Detect which cell encompasses the target text, then output its (x, y) center coordinate. 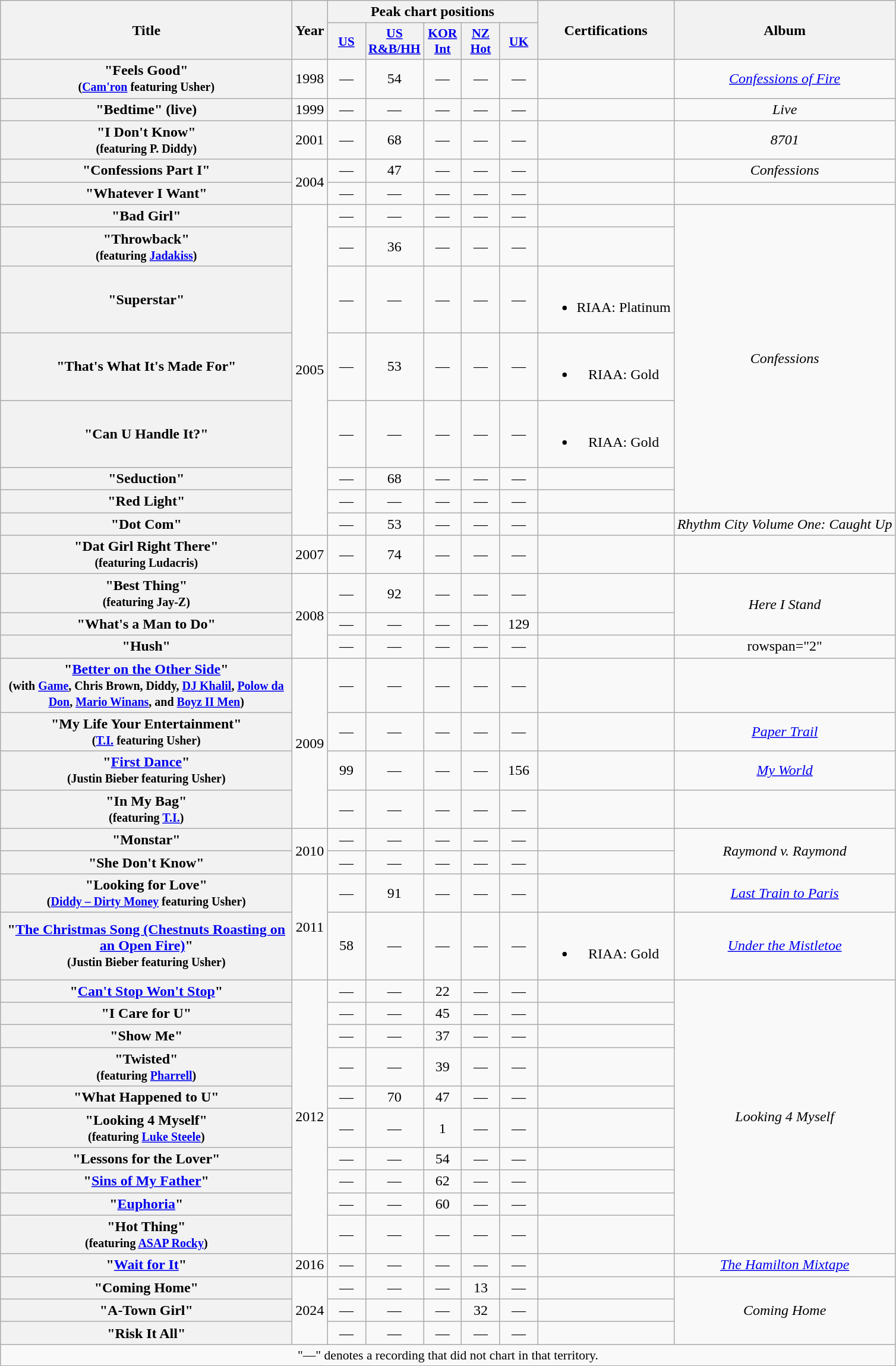
99 (346, 770)
2001 (310, 140)
The Hamilton Mixtape (784, 1265)
Looking 4 Myself (784, 1116)
2007 (310, 555)
2024 (310, 1310)
"Show Me" (146, 1036)
39 (443, 1067)
Certifications (606, 30)
NZHot (481, 42)
rowspan="2" (784, 646)
"Monstar" (146, 840)
37 (443, 1036)
"Red Light" (146, 501)
"Dat Girl Right There"(featuring Ludacris) (146, 555)
"Twisted"(featuring Pharrell) (146, 1067)
62 (443, 1181)
"Confessions Part I" (146, 171)
91 (395, 892)
Rhythm City Volume One: Caught Up (784, 524)
Last Train to Paris (784, 892)
"A-Town Girl" (146, 1310)
2005 (310, 370)
58 (346, 946)
Raymond v. Raymond (784, 851)
"Throwback"(featuring Jadakiss) (146, 246)
"I Don't Know"(featuring P. Diddy) (146, 140)
Here I Stand (784, 605)
US (346, 42)
1 (443, 1128)
Paper Trail (784, 732)
Live (784, 109)
1998 (310, 78)
"My Life Your Entertainment"(T.I. featuring Usher) (146, 732)
2016 (310, 1265)
"Risk It All" (146, 1333)
"Euphoria" (146, 1204)
Coming Home (784, 1310)
Confessions of Fire (784, 78)
"Coming Home" (146, 1288)
2004 (310, 182)
36 (395, 246)
8701 (784, 140)
2009 (310, 743)
Under the Mistletoe (784, 946)
2012 (310, 1116)
"—" denotes a recording that did not chart in that territory. (448, 1355)
2010 (310, 851)
"She Don't Know" (146, 862)
32 (481, 1310)
2008 (310, 616)
"Bedtime" (live) (146, 109)
UK (519, 42)
"What's a Man to Do" (146, 624)
"Dot Com" (146, 524)
"Looking for Love"(Diddy – Dirty Money featuring Usher) (146, 892)
"That's What It's Made For" (146, 366)
USR&B/HH (395, 42)
92 (395, 593)
"Lessons for the Lover" (146, 1159)
"Seduction" (146, 479)
"Wait for It" (146, 1265)
Album (784, 30)
"Superstar" (146, 299)
Year (310, 30)
Title (146, 30)
"I Care for U" (146, 1014)
2011 (310, 926)
"Feels Good"(Cam'ron featuring Usher) (146, 78)
"The Christmas Song (Chestnuts Roasting on an Open Fire)"(Justin Bieber featuring Usher) (146, 946)
1999 (310, 109)
60 (443, 1204)
"Can't Stop Won't Stop" (146, 990)
My World (784, 770)
RIAA: Platinum (606, 299)
Peak chart positions (433, 12)
"Sins of My Father" (146, 1181)
"Hot Thing"(featuring ASAP Rocky) (146, 1235)
70 (395, 1097)
"Can U Handle It?" (146, 434)
"Looking 4 Myself"(featuring Luke Steele) (146, 1128)
129 (519, 624)
"Best Thing"(featuring Jay-Z) (146, 593)
KOR Int (443, 42)
74 (395, 555)
"Bad Girl" (146, 216)
"Better on the Other Side"(with Game, Chris Brown, Diddy, DJ Khalil, Polow da Don, Mario Winans, and Boyz II Men) (146, 685)
"First Dance"(Justin Bieber featuring Usher) (146, 770)
"Hush" (146, 646)
22 (443, 990)
156 (519, 770)
45 (443, 1014)
"Whatever I Want" (146, 193)
"What Happened to U" (146, 1097)
"In My Bag"(featuring T.I.) (146, 809)
13 (481, 1288)
